Locate the cell with the specified text and output its (x, y) center coordinate. 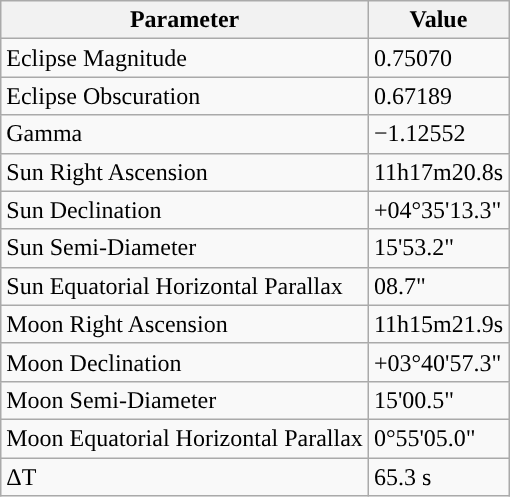
15'00.5" (438, 400)
Sun Equatorial Horizontal Parallax (185, 286)
Eclipse Magnitude (185, 58)
ΔT (185, 477)
11h17m20.8s (438, 172)
Moon Declination (185, 362)
Moon Semi-Diameter (185, 400)
Gamma (185, 134)
Sun Declination (185, 210)
0.75070 (438, 58)
+04°35'13.3" (438, 210)
15'53.2" (438, 248)
65.3 s (438, 477)
08.7" (438, 286)
Eclipse Obscuration (185, 96)
Moon Right Ascension (185, 324)
−1.12552 (438, 134)
0.67189 (438, 96)
Parameter (185, 20)
11h15m21.9s (438, 324)
+03°40'57.3" (438, 362)
Sun Right Ascension (185, 172)
Sun Semi-Diameter (185, 248)
0°55'05.0" (438, 438)
Value (438, 20)
Moon Equatorial Horizontal Parallax (185, 438)
